For the text-containing cell, return its midpoint in [X, Y] coordinate format. 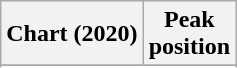
Chart (2020) [72, 34]
Peakposition [189, 34]
